Identify which cell holds the provided text, then report its [X, Y] central coordinate. 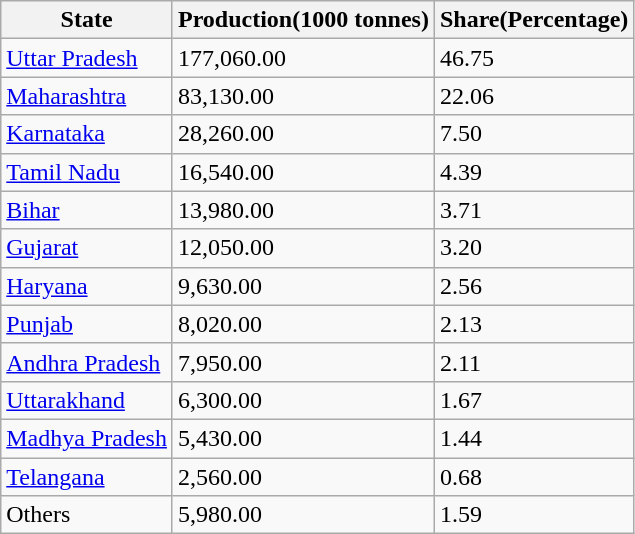
5,430.00 [303, 438]
1.44 [534, 438]
7,950.00 [303, 362]
2.11 [534, 362]
Madhya Pradesh [87, 438]
Bihar [87, 210]
2,560.00 [303, 477]
83,130.00 [303, 96]
12,050.00 [303, 248]
2.13 [534, 324]
8,020.00 [303, 324]
46.75 [534, 58]
Maharashtra [87, 96]
2.56 [534, 286]
22.06 [534, 96]
Others [87, 515]
Karnataka [87, 134]
Production(1000 tonnes) [303, 20]
1.59 [534, 515]
0.68 [534, 477]
Gujarat [87, 248]
Andhra Pradesh [87, 362]
Tamil Nadu [87, 172]
13,980.00 [303, 210]
3.20 [534, 248]
Share(Percentage) [534, 20]
Haryana [87, 286]
4.39 [534, 172]
Telangana [87, 477]
7.50 [534, 134]
6,300.00 [303, 400]
Punjab [87, 324]
5,980.00 [303, 515]
28,260.00 [303, 134]
16,540.00 [303, 172]
1.67 [534, 400]
Uttarakhand [87, 400]
177,060.00 [303, 58]
9,630.00 [303, 286]
State [87, 20]
3.71 [534, 210]
Uttar Pradesh [87, 58]
